For the text-containing cell, return its midpoint in [x, y] coordinate format. 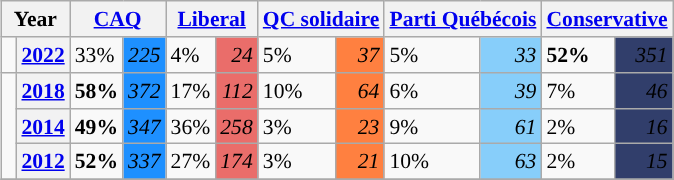
351 [643, 55]
Parti Québécois [462, 19]
174 [236, 162]
347 [144, 126]
49% [96, 126]
Liberal [212, 19]
33 [510, 55]
2012 [42, 162]
112 [236, 91]
21 [360, 162]
39 [510, 91]
16 [643, 126]
61 [510, 126]
2018 [42, 91]
258 [236, 126]
36% [191, 126]
23 [360, 126]
2022 [42, 55]
4% [191, 55]
37 [360, 55]
372 [144, 91]
CAQ [118, 19]
6% [432, 91]
225 [144, 55]
33% [96, 55]
46 [643, 91]
24 [236, 55]
63 [510, 162]
27% [191, 162]
QC solidaire [322, 19]
58% [96, 91]
7% [578, 91]
337 [144, 162]
17% [191, 91]
Year [36, 19]
Conservative [606, 19]
2014 [42, 126]
64 [360, 91]
15 [643, 162]
9% [432, 126]
